Locate the cell with the specified text and output its [X, Y] center coordinate. 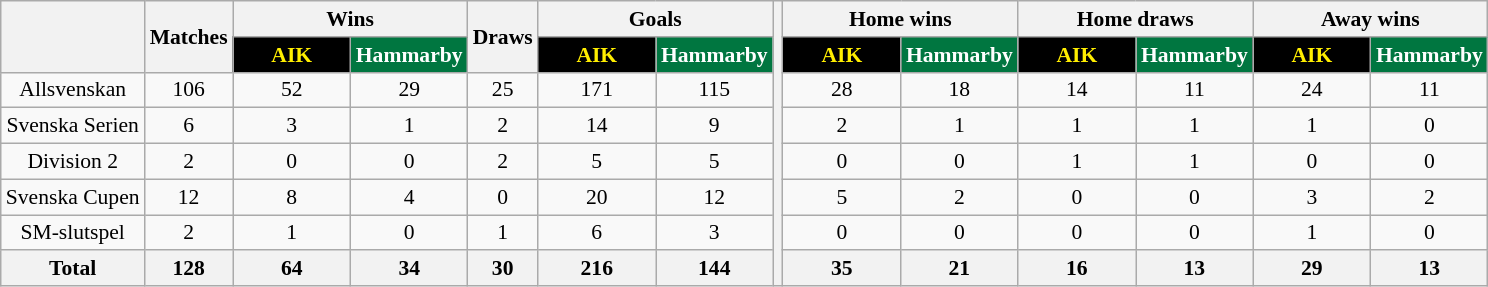
52 [292, 90]
Away wins [1370, 19]
Svenska Cupen [73, 197]
Home draws [1136, 19]
9 [714, 126]
21 [960, 269]
30 [503, 269]
SM-slutspel [73, 233]
115 [714, 90]
Wins [350, 19]
128 [189, 269]
Svenska Serien [73, 126]
171 [597, 90]
Division 2 [73, 162]
106 [189, 90]
216 [597, 269]
16 [1077, 269]
Goals [656, 19]
25 [503, 90]
Draws [503, 36]
144 [714, 269]
28 [842, 90]
24 [1312, 90]
18 [960, 90]
34 [410, 269]
8 [292, 197]
35 [842, 269]
Home wins [900, 19]
Matches [189, 36]
4 [410, 197]
Allsvenskan [73, 90]
Total [73, 269]
64 [292, 269]
20 [597, 197]
